Return (x, y) of the center of cell containing provided text 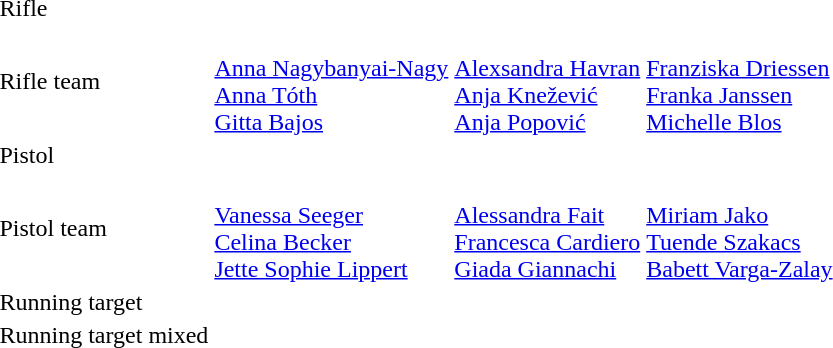
Vanessa SeegerCelina BeckerJette Sophie Lippert (332, 228)
Alessandra FaitFrancesca CardieroGiada Giannachi (548, 228)
Alexsandra HavranAnja KneževićAnja Popović (548, 82)
Anna Nagybanyai-NagyAnna TóthGitta Bajos (332, 82)
